Search for the cell housing the specified text and yield its (x, y) center coordinate. 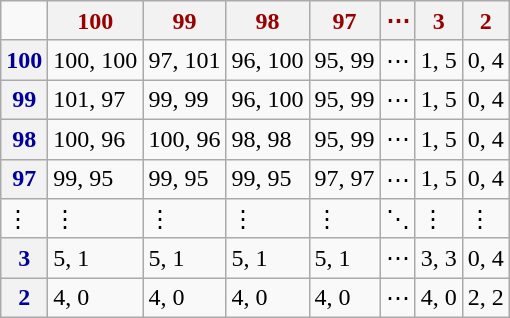
3, 3 (438, 258)
99, 99 (184, 100)
98, 98 (268, 139)
101, 97 (96, 100)
97, 101 (184, 60)
100, 100 (96, 60)
97, 97 (344, 179)
⋱ (398, 219)
2, 2 (486, 298)
